Search for the cell housing the specified text and yield its (X, Y) center coordinate. 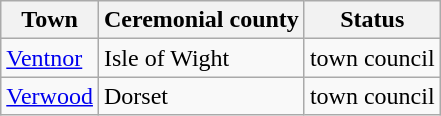
Status (372, 20)
Isle of Wight (201, 58)
Dorset (201, 96)
Town (50, 20)
Ceremonial county (201, 20)
Ventnor (50, 58)
Verwood (50, 96)
